Scan for the cell matching the given text and deliver its (X, Y) coordinate at center. 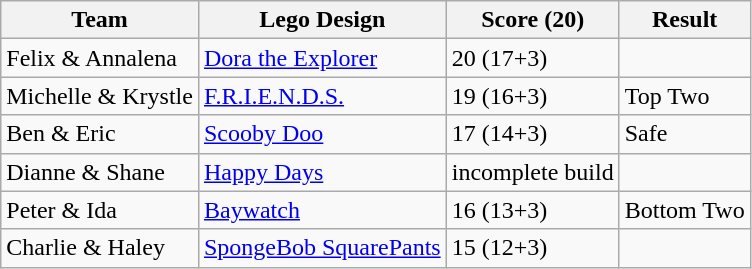
Score (20) (532, 20)
Bottom Two (684, 210)
Baywatch (322, 210)
Team (100, 20)
Happy Days (322, 172)
19 (16+3) (532, 96)
17 (14+3) (532, 134)
Top Two (684, 96)
Felix & Annalena (100, 58)
Charlie & Haley (100, 248)
Ben & Eric (100, 134)
F.R.I.E.N.D.S. (322, 96)
Michelle & Krystle (100, 96)
15 (12+3) (532, 248)
Scooby Doo (322, 134)
Peter & Ida (100, 210)
Safe (684, 134)
SpongeBob SquarePants (322, 248)
Dianne & Shane (100, 172)
16 (13+3) (532, 210)
Lego Design (322, 20)
Result (684, 20)
20 (17+3) (532, 58)
Dora the Explorer (322, 58)
incomplete build (532, 172)
